Extract the (x, y) coordinate from the center of the cell holding the provided text.  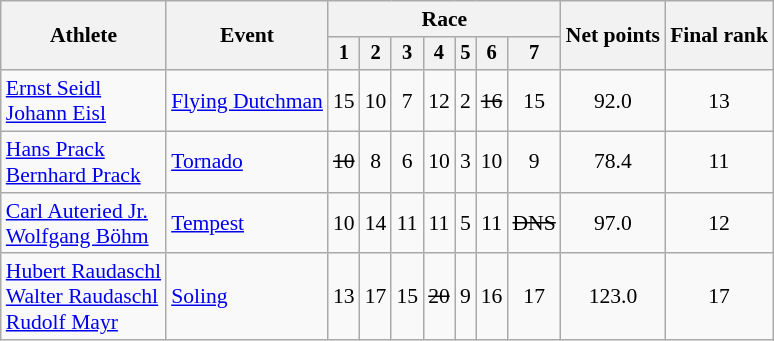
Ernst SeidlJohann Eisl (84, 100)
Tempest (247, 224)
14 (376, 224)
8 (376, 162)
92.0 (613, 100)
Race (444, 19)
Soling (247, 298)
Hans PrackBernhard Prack (84, 162)
20 (439, 298)
78.4 (613, 162)
Event (247, 36)
Athlete (84, 36)
97.0 (613, 224)
DNS (534, 224)
Hubert RaudaschlWalter RaudaschlRudolf Mayr (84, 298)
Final rank (719, 36)
Net points (613, 36)
Flying Dutchman (247, 100)
1 (344, 54)
Tornado (247, 162)
123.0 (613, 298)
4 (439, 54)
Carl Auteried Jr.Wolfgang Böhm (84, 224)
